Locate the cell with the specified text and output its [x, y] center coordinate. 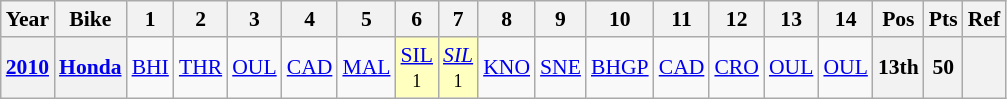
11 [682, 19]
6 [418, 19]
KNO [506, 68]
12 [736, 19]
Year [28, 19]
Bike [90, 19]
4 [310, 19]
8 [506, 19]
BHI [150, 68]
CRO [736, 68]
2 [200, 19]
14 [845, 19]
Pos [898, 19]
BHGP [620, 68]
13th [898, 68]
THR [200, 68]
3 [254, 19]
SNE [560, 68]
Ref [984, 19]
13 [791, 19]
7 [458, 19]
5 [366, 19]
2010 [28, 68]
50 [944, 68]
MAL [366, 68]
Honda [90, 68]
9 [560, 19]
10 [620, 19]
Pts [944, 19]
1 [150, 19]
